Return [X, Y] of the center of cell containing provided text 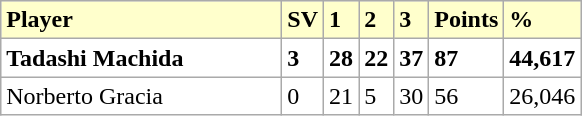
Player [142, 20]
44,617 [542, 58]
SV [303, 20]
Norberto Gracia [142, 96]
Points [466, 20]
30 [412, 96]
28 [342, 58]
0 [303, 96]
1 [342, 20]
2 [376, 20]
87 [466, 58]
26,046 [542, 96]
21 [342, 96]
Tadashi Machida [142, 58]
22 [376, 58]
5 [376, 96]
56 [466, 96]
37 [412, 58]
% [542, 20]
